Extract the [x, y] coordinate from the center of the cell holding the provided text.  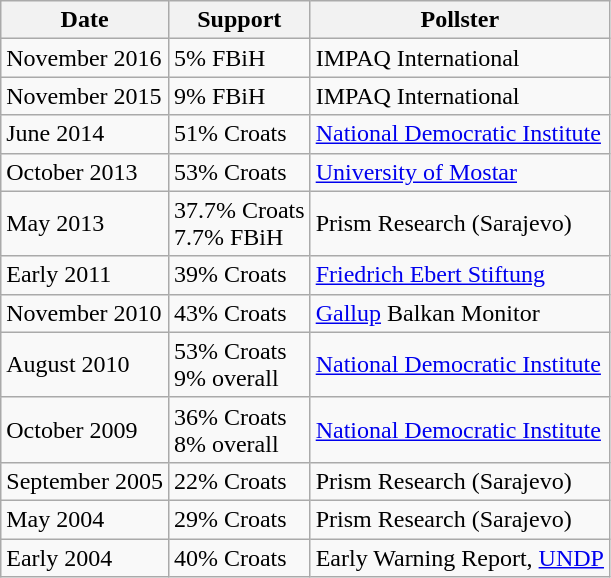
53% Croats 9% overall [239, 364]
29% Croats [239, 519]
39% Croats [239, 275]
36% Croats 8% overall [239, 430]
9% FBiH [239, 96]
40% Croats [239, 557]
22% Croats [239, 481]
August 2010 [85, 364]
June 2014 [85, 134]
Early Warning Report, UNDP [460, 557]
51% Croats [239, 134]
Support [239, 20]
Pollster [460, 20]
53% Croats [239, 172]
University of Mostar [460, 172]
November 2016 [85, 58]
43% Croats [239, 313]
Early 2004 [85, 557]
5% FBiH [239, 58]
November 2015 [85, 96]
September 2005 [85, 481]
Gallup Balkan Monitor [460, 313]
October 2013 [85, 172]
May 2004 [85, 519]
November 2010 [85, 313]
37.7% Croats 7.7% FBiH [239, 224]
Friedrich Ebert Stiftung [460, 275]
May 2013 [85, 224]
October 2009 [85, 430]
Date [85, 20]
Early 2011 [85, 275]
